Locate the cell with the specified text and output its (x, y) center coordinate. 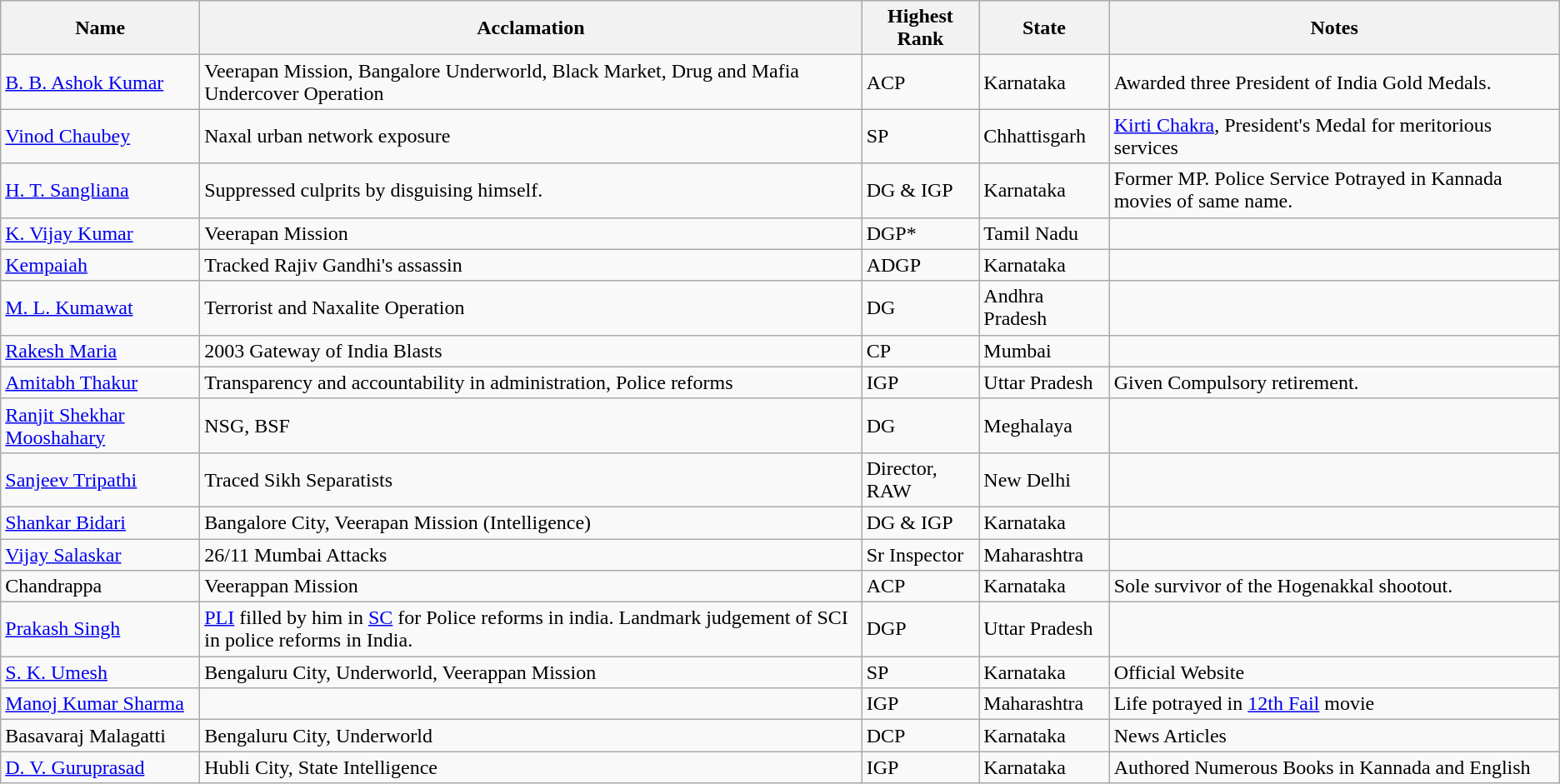
Naxal urban network exposure (531, 137)
Vinod Chaubey (100, 137)
Mumbai (1044, 351)
2003 Gateway of India Blasts (531, 351)
Chandrappa (100, 587)
DGP* (920, 233)
Authored Numerous Books in Kannada and English (1334, 767)
Suppressed culprits by disguising himself. (531, 190)
S. K. Umesh (100, 672)
DCP (920, 736)
D. V. Guruprasad (100, 767)
Meghalaya (1044, 425)
Sole survivor of the Hogenakkal shootout. (1334, 587)
Former MP. Police Service Potrayed in Kannada movies of same name. (1334, 190)
Sr Inspector (920, 554)
K. Vijay Kumar (100, 233)
Veerappan Mission (531, 587)
Highest Rank (920, 28)
Chhattisgarh (1044, 137)
B. B. Ashok Kumar (100, 82)
CP (920, 351)
26/11 Mumbai Attacks (531, 554)
Terrorist and Naxalite Operation (531, 308)
Bengaluru City, Underworld (531, 736)
Andhra Pradesh (1044, 308)
Name (100, 28)
Acclamation (531, 28)
PLI filled by him in SC for Police reforms in india. Landmark judgement of SCI in police reforms in India. (531, 630)
Kempaiah (100, 265)
Manoj Kumar Sharma (100, 704)
Hubli City, State Intelligence (531, 767)
Given Compulsory retirement. (1334, 382)
Veerapan Mission (531, 233)
ADGP (920, 265)
Bengaluru City, Underworld, Veerappan Mission (531, 672)
News Articles (1334, 736)
Notes (1334, 28)
Bangalore City, Veerapan Mission (Intelligence) (531, 522)
Traced Sikh Separatists (531, 480)
New Delhi (1044, 480)
Life potrayed in 12th Fail movie (1334, 704)
DGP (920, 630)
H. T. Sangliana (100, 190)
Transparency and accountability in administration, Police reforms (531, 382)
Basavaraj Malagatti (100, 736)
Ranjit Shekhar Mooshahary (100, 425)
Prakash Singh (100, 630)
Awarded three President of India Gold Medals. (1334, 82)
Amitabh Thakur (100, 382)
Vijay Salaskar (100, 554)
Rakesh Maria (100, 351)
M. L. Kumawat (100, 308)
NSG, BSF (531, 425)
Shankar Bidari (100, 522)
Veerapan Mission, Bangalore Underworld, Black Market, Drug and Mafia Undercover Operation (531, 82)
State (1044, 28)
Tracked Rajiv Gandhi's assassin (531, 265)
Sanjeev Tripathi (100, 480)
Tamil Nadu (1044, 233)
Kirti Chakra, President's Medal for meritorious services (1334, 137)
Director, RAW (920, 480)
Official Website (1334, 672)
